Output the [x, y] coordinate of the center of the cell containing the given text.  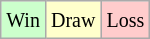
Draw [72, 20]
Win [24, 20]
Loss [126, 20]
